Detect which cell encompasses the target text, then output its [x, y] center coordinate. 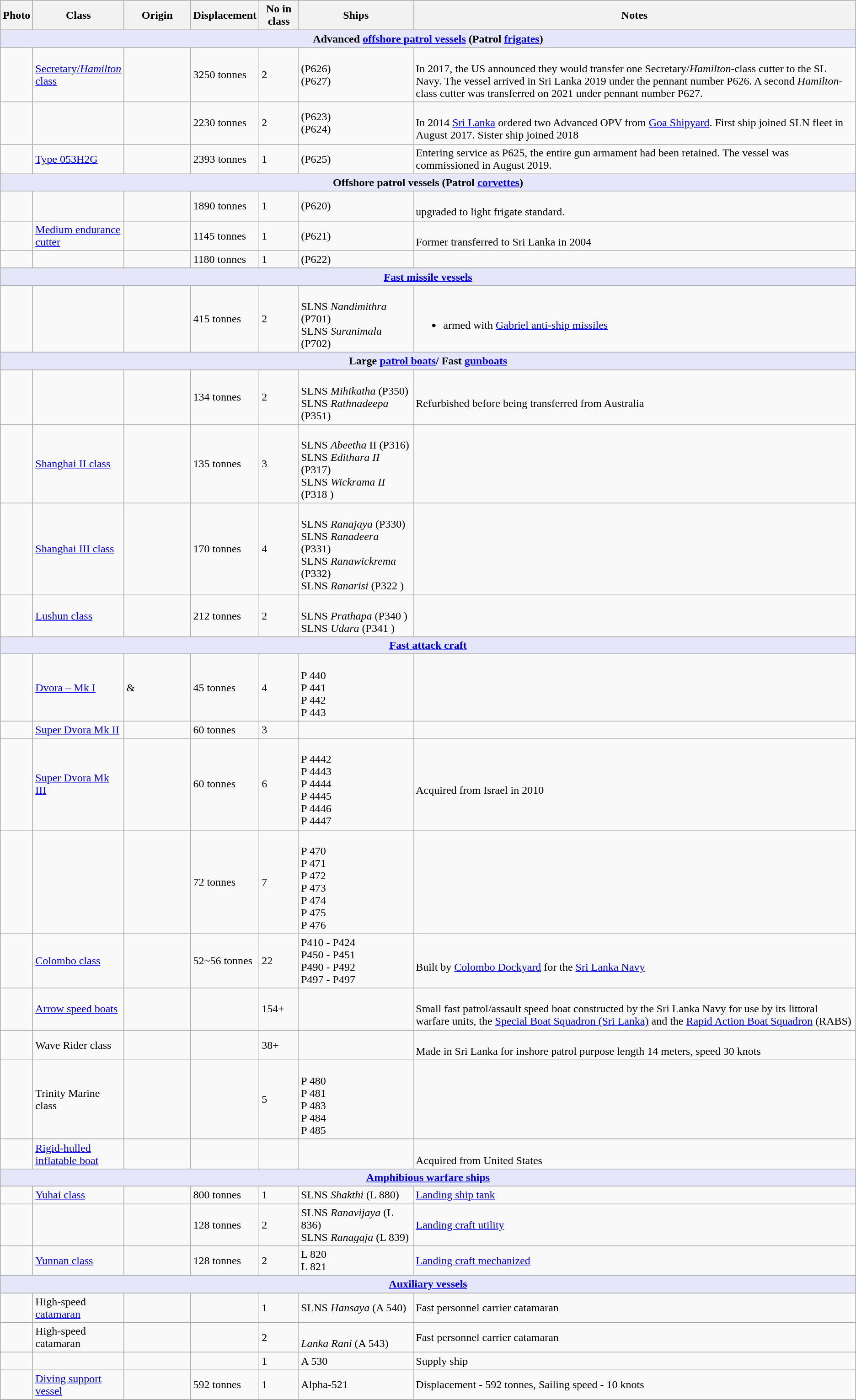
2393 tonnes [225, 159]
Class [79, 16]
P410 - P424P450 - P451P490 - P492P497 - P497 [356, 961]
Diving support vessel [79, 1384]
52~56 tonnes [225, 961]
Shanghai II class [79, 464]
Large patrol boats/ Fast gunboats [428, 361]
38+ [279, 1045]
P 4442P 4443P 4444P 4445P 4446P 4447 [356, 784]
Notes [635, 16]
134 tonnes [225, 397]
(P620) [356, 206]
1890 tonnes [225, 206]
Lushun class [79, 616]
SLNS Ranajaya (P330)SLNS Ranadeera (P331)SLNS Ranawickrema (P332)SLNS Ranarisi (P322 ) [356, 549]
Refurbished before being transferred from Australia [635, 397]
SLNS Mihikatha (P350)SLNS Rathnadeepa (P351) [356, 397]
Fast missile vessels [428, 277]
Dvora – Mk I [79, 688]
72 tonnes [225, 882]
Medium endurance cutter [79, 236]
154+ [279, 1009]
SLNS Prathapa (P340 )SLNS Udara (P341 ) [356, 616]
armed with Gabriel anti-ship missiles [635, 319]
Landing ship tank [635, 1195]
P 470P 471P 472P 473P 474P 475P 476 [356, 882]
7 [279, 882]
Rigid-hulled inflatable boat [79, 1154]
Wave Rider class [79, 1045]
upgraded to light frigate standard. [635, 206]
Displacement [225, 16]
Origin [157, 16]
Offshore patrol vessels (Patrol corvettes) [428, 182]
No in class [279, 16]
45 tonnes [225, 688]
In 2014 Sri Lanka ordered two Advanced OPV from Goa Shipyard. First ship joined SLN fleet in August 2017. Sister ship joined 2018 [635, 123]
(P622) [356, 259]
Amphibious warfare ships [428, 1177]
6 [279, 784]
Entering service as P625, the entire gun armament had been retained. The vessel was commissioned in August 2019. [635, 159]
Built by Colombo Dockyard for the Sri Lanka Navy [635, 961]
(P623) (P624) [356, 123]
SLNS Hansaya (A 540) [356, 1308]
592 tonnes [225, 1384]
800 tonnes [225, 1195]
Fast attack craft [428, 646]
Yunnan class [79, 1261]
(P621) [356, 236]
Type 053H2G [79, 159]
Yuhai class [79, 1195]
1145 tonnes [225, 236]
Former transferred to Sri Lanka in 2004 [635, 236]
Lanka Rani (A 543) [356, 1338]
415 tonnes [225, 319]
Alpha-521 [356, 1384]
Colombo class [79, 961]
170 tonnes [225, 549]
Photo [16, 16]
Ships [356, 16]
3250 tonnes [225, 75]
5 [279, 1099]
SLNS Abeetha II (P316)SLNS Edithara II (P317)SLNS Wickrama II (P318 ) [356, 464]
(P625) [356, 159]
1180 tonnes [225, 259]
Shanghai III class [79, 549]
Supply ship [635, 1361]
& [157, 688]
SLNS Ranavijaya (L 836)SLNS Ranagaja (L 839) [356, 1224]
Trinity Marine class [79, 1099]
Displacement - 592 tonnes, Sailing speed - 10 knots [635, 1384]
SLNS Shakthi (L 880) [356, 1195]
Secretary/Hamilton class [79, 75]
Auxiliary vessels [428, 1284]
A 530 [356, 1361]
Advanced offshore patrol vessels (Patrol frigates) [428, 39]
P 480P 481P 483P 484P 485 [356, 1099]
Made in Sri Lanka for inshore patrol purpose length 14 meters, speed 30 knots [635, 1045]
Acquired from Israel in 2010 [635, 784]
Super Dvora Mk III [79, 784]
P 440P 441P 442P 443 [356, 688]
Arrow speed boats [79, 1009]
22 [279, 961]
Super Dvora Mk II [79, 730]
(P626) (P627) [356, 75]
Acquired from United States [635, 1154]
Landing craft utility [635, 1224]
2230 tonnes [225, 123]
212 tonnes [225, 616]
135 tonnes [225, 464]
SLNS Nandimithra (P701)SLNS Suranimala (P702) [356, 319]
L 820L 821 [356, 1261]
Landing craft mechanized [635, 1261]
